Output the [x, y] coordinate of the center of the cell containing the given text.  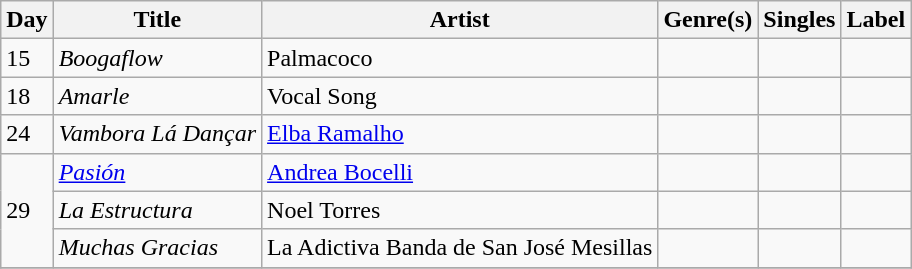
Label [876, 20]
29 [27, 210]
Vocal Song [460, 96]
Genre(s) [708, 20]
Pasión [157, 172]
Singles [800, 20]
Elba Ramalho [460, 134]
Day [27, 20]
La Adictiva Banda de San José Mesillas [460, 248]
Noel Torres [460, 210]
La Estructura [157, 210]
18 [27, 96]
Title [157, 20]
Vambora Lá Dançar [157, 134]
Muchas Gracias [157, 248]
Andrea Bocelli [460, 172]
15 [27, 58]
Amarle [157, 96]
Boogaflow [157, 58]
Artist [460, 20]
24 [27, 134]
Palmacoco [460, 58]
